Detect which cell encompasses the target text, then output its (x, y) center coordinate. 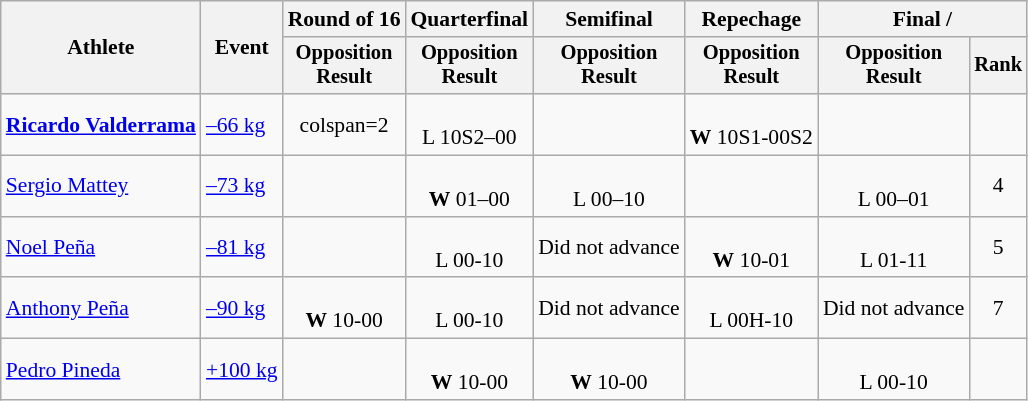
Sergio Mattey (101, 186)
Round of 16 (344, 19)
Quarterfinal (470, 19)
Final / (922, 19)
–90 kg (242, 308)
Semifinal (609, 19)
5 (998, 248)
W 01–00 (470, 186)
L 00H-10 (752, 308)
7 (998, 308)
–66 kg (242, 124)
L 00–01 (894, 186)
Anthony Peña (101, 308)
Rank (998, 66)
Ricardo Valderrama (101, 124)
–81 kg (242, 248)
L 10S2–00 (470, 124)
Athlete (101, 48)
colspan=2 (344, 124)
L 01-11 (894, 248)
–73 kg (242, 186)
W 10-01 (752, 248)
W 10S1-00S2 (752, 124)
4 (998, 186)
+100 kg (242, 370)
Repechage (752, 19)
Pedro Pineda (101, 370)
Noel Peña (101, 248)
Event (242, 48)
L 00–10 (609, 186)
